Determine the [x, y] coordinate at the center of the cell enclosing the given text.  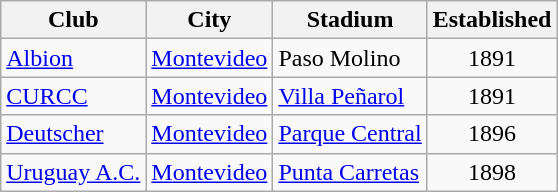
Uruguay A.C. [74, 172]
1898 [492, 172]
1896 [492, 134]
Established [492, 20]
Deutscher [74, 134]
Albion [74, 58]
Punta Carretas [350, 172]
City [210, 20]
Club [74, 20]
Paso Molino [350, 58]
CURCC [74, 96]
Parque Central [350, 134]
Villa Peñarol [350, 96]
Stadium [350, 20]
